Search for the cell housing the specified text and yield its (x, y) center coordinate. 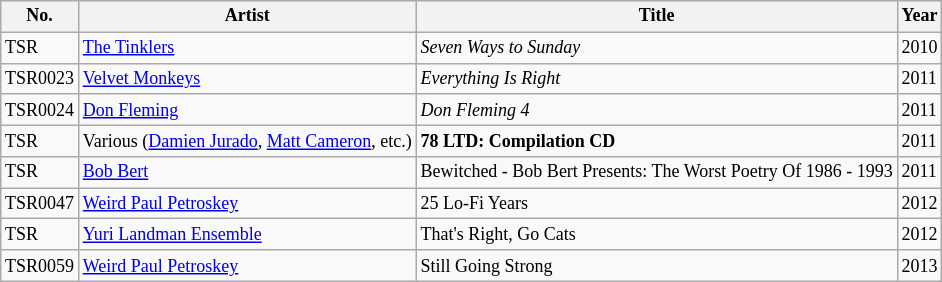
25 Lo-Fi Years (656, 204)
TSR0024 (40, 110)
Still Going Strong (656, 266)
The Tinklers (247, 48)
Various (Damien Jurado, Matt Cameron, etc.) (247, 140)
Everything Is Right (656, 78)
Don Fleming 4 (656, 110)
TSR0047 (40, 204)
Year (920, 16)
Don Fleming (247, 110)
2010 (920, 48)
Yuri Landman Ensemble (247, 234)
Artist (247, 16)
Seven Ways to Sunday (656, 48)
TSR0023 (40, 78)
No. (40, 16)
Bob Bert (247, 172)
Velvet Monkeys (247, 78)
2013 (920, 266)
Title (656, 16)
TSR0059 (40, 266)
78 LTD: Compilation CD (656, 140)
That's Right, Go Cats (656, 234)
Bewitched - Bob Bert Presents: The Worst Poetry Of 1986 - 1993 (656, 172)
